Scan for the cell matching the given text and deliver its [x, y] coordinate at center. 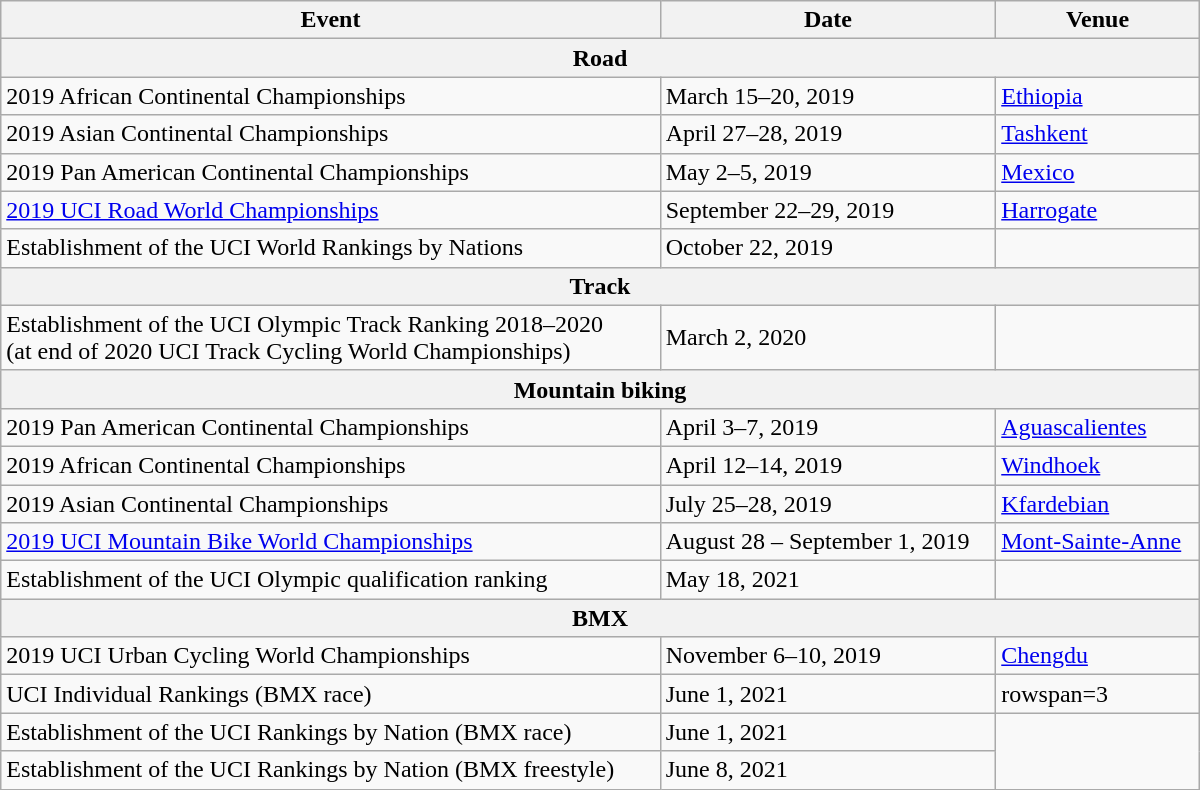
Kfardebian [1098, 503]
April 12–14, 2019 [828, 465]
2019 UCI Urban Cycling World Championships [330, 656]
Mountain biking [600, 389]
Harrogate [1098, 210]
Mexico [1098, 172]
Establishment of the UCI Rankings by Nation (BMX freestyle) [330, 770]
Establishment of the UCI Olympic qualification ranking [330, 580]
April 3–7, 2019 [828, 427]
April 27–28, 2019 [828, 134]
November 6–10, 2019 [828, 656]
September 22–29, 2019 [828, 210]
October 22, 2019 [828, 248]
BMX [600, 618]
March 2, 2020 [828, 338]
Windhoek [1098, 465]
May 2–5, 2019 [828, 172]
Venue [1098, 20]
Track [600, 286]
May 18, 2021 [828, 580]
UCI Individual Rankings (BMX race) [330, 694]
July 25–28, 2019 [828, 503]
Date [828, 20]
Establishment of the UCI Rankings by Nation (BMX race) [330, 732]
Establishment of the UCI World Rankings by Nations [330, 248]
rowspan=3 [1098, 694]
2019 UCI Road World Championships [330, 210]
June 8, 2021 [828, 770]
Road [600, 58]
Ethiopia [1098, 96]
March 15–20, 2019 [828, 96]
Tashkent [1098, 134]
Mont-Sainte-Anne [1098, 542]
2019 UCI Mountain Bike World Championships [330, 542]
Aguascalientes [1098, 427]
Event [330, 20]
Chengdu [1098, 656]
August 28 – September 1, 2019 [828, 542]
Establishment of the UCI Olympic Track Ranking 2018–2020(at end of 2020 UCI Track Cycling World Championships) [330, 338]
